Output the (X, Y) coordinate of the center of the cell containing the given text.  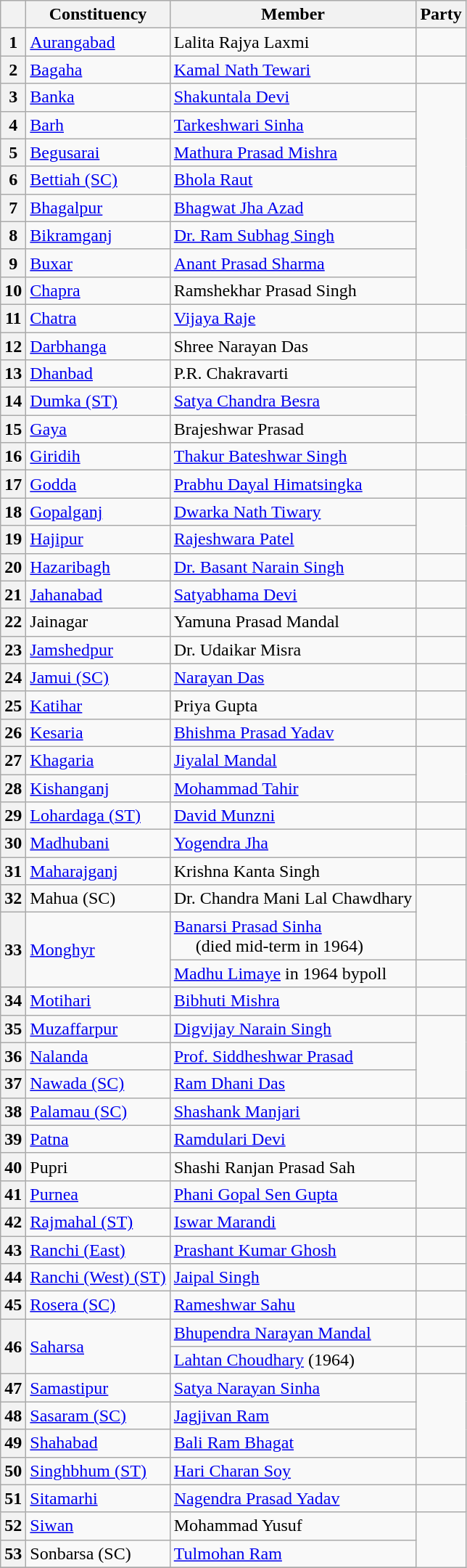
Satya Narayan Sinha (293, 1388)
24 (13, 677)
Rameshwar Sahu (293, 1305)
Mahua (SC) (98, 899)
Ranchi (East) (98, 1249)
37 (13, 1084)
39 (13, 1139)
19 (13, 539)
Bhola Raut (293, 180)
Jainagar (98, 622)
Bettiah (SC) (98, 180)
Katihar (98, 705)
Bagaha (98, 70)
Darbhanga (98, 346)
Jaipal Singh (293, 1278)
23 (13, 650)
Rosera (SC) (98, 1305)
Banarsi Prasad Sinha (died mid-term in 1964) (293, 936)
25 (13, 705)
40 (13, 1167)
Thakur Bateshwar Singh (293, 457)
3 (13, 97)
Bhishma Prasad Yadav (293, 732)
Hari Charan Soy (293, 1471)
Madhu Limaye in 1964 bypoll (293, 973)
Phani Gopal Sen Gupta (293, 1194)
Jahanabad (98, 595)
44 (13, 1278)
41 (13, 1194)
30 (13, 844)
Samastipur (98, 1388)
Giridih (98, 457)
13 (13, 374)
Lalita Rajya Laxmi (293, 42)
45 (13, 1305)
27 (13, 760)
Begusarai (98, 152)
Rajeshwara Patel (293, 539)
Iswar Marandi (293, 1222)
Bhupendra Narayan Mandal (293, 1333)
P.R. Chakravarti (293, 374)
15 (13, 429)
Banka (98, 97)
49 (13, 1443)
Dr. Basant Narain Singh (293, 567)
Vijaya Raje (293, 318)
Mohammad Yusuf (293, 1526)
52 (13, 1526)
Mathura Prasad Mishra (293, 152)
16 (13, 457)
Bali Ram Bhagat (293, 1443)
Member (293, 15)
Bhagalpur (98, 208)
Yogendra Jha (293, 844)
51 (13, 1498)
Purnea (98, 1194)
36 (13, 1056)
1 (13, 42)
Sitamarhi (98, 1498)
17 (13, 484)
5 (13, 152)
Bibhuti Mishra (293, 1001)
Palamau (SC) (98, 1111)
Tarkeshwari Sinha (293, 125)
53 (13, 1553)
Barh (98, 125)
Hazaribagh (98, 567)
31 (13, 871)
29 (13, 816)
Motihari (98, 1001)
Gaya (98, 429)
Nalanda (98, 1056)
Narayan Das (293, 677)
6 (13, 180)
Ramdulari Devi (293, 1139)
Pupri (98, 1167)
35 (13, 1029)
Chatra (98, 318)
43 (13, 1249)
Bikramganj (98, 235)
Shashi Ranjan Prasad Sah (293, 1167)
Satyabhama Devi (293, 595)
Yamuna Prasad Mandal (293, 622)
Ram Dhani Das (293, 1084)
Dr. Udaikar Misra (293, 650)
Priya Gupta (293, 705)
Ramshekhar Prasad Singh (293, 290)
Nagendra Prasad Yadav (293, 1498)
Shree Narayan Das (293, 346)
26 (13, 732)
21 (13, 595)
Shakuntala Devi (293, 97)
2 (13, 70)
Bhagwat Jha Azad (293, 208)
Anant Prasad Sharma (293, 263)
Shahabad (98, 1443)
Sasaram (SC) (98, 1416)
Krishna Kanta Singh (293, 871)
Kesaria (98, 732)
Dumka (ST) (98, 401)
Jiyalal Mandal (293, 760)
Aurangabad (98, 42)
Maharajganj (98, 871)
Prabhu Dayal Himatsingka (293, 484)
Muzaffarpur (98, 1029)
Siwan (98, 1526)
Jamui (SC) (98, 677)
Party (441, 15)
46 (13, 1347)
Jagjivan Ram (293, 1416)
8 (13, 235)
12 (13, 346)
Singhbhum (ST) (98, 1471)
Chapra (98, 290)
Dhanbad (98, 374)
9 (13, 263)
Prashant Kumar Ghosh (293, 1249)
38 (13, 1111)
7 (13, 208)
Dr. Chandra Mani Lal Chawdhary (293, 899)
Dwarka Nath Tiwary (293, 512)
Rajmahal (ST) (98, 1222)
4 (13, 125)
47 (13, 1388)
Lohardaga (ST) (98, 816)
Prof. Siddheshwar Prasad (293, 1056)
Nawada (SC) (98, 1084)
David Munzni (293, 816)
Gopalganj (98, 512)
10 (13, 290)
14 (13, 401)
28 (13, 788)
34 (13, 1001)
Tulmohan Ram (293, 1553)
Brajeshwar Prasad (293, 429)
Dr. Ram Subhag Singh (293, 235)
Kamal Nath Tewari (293, 70)
Godda (98, 484)
Satya Chandra Besra (293, 401)
Hajipur (98, 539)
Saharsa (98, 1347)
Ranchi (West) (ST) (98, 1278)
11 (13, 318)
48 (13, 1416)
Buxar (98, 263)
Shashank Manjari (293, 1111)
33 (13, 950)
Jamshedpur (98, 650)
Khagaria (98, 760)
Monghyr (98, 950)
Mohammad Tahir (293, 788)
Patna (98, 1139)
Madhubani (98, 844)
Lahtan Choudhary (1964) (293, 1360)
Digvijay Narain Singh (293, 1029)
42 (13, 1222)
50 (13, 1471)
Kishanganj (98, 788)
32 (13, 899)
Sonbarsa (SC) (98, 1553)
20 (13, 567)
22 (13, 622)
18 (13, 512)
Constituency (98, 15)
